From the cell containing the given text, extract its center point as (x, y) coordinate. 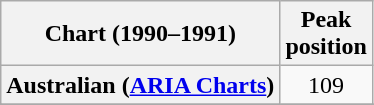
109 (326, 85)
Australian (ARIA Charts) (140, 85)
Chart (1990–1991) (140, 34)
Peakposition (326, 34)
